Determine the [X, Y] coordinate at the center of the cell enclosing the given text.  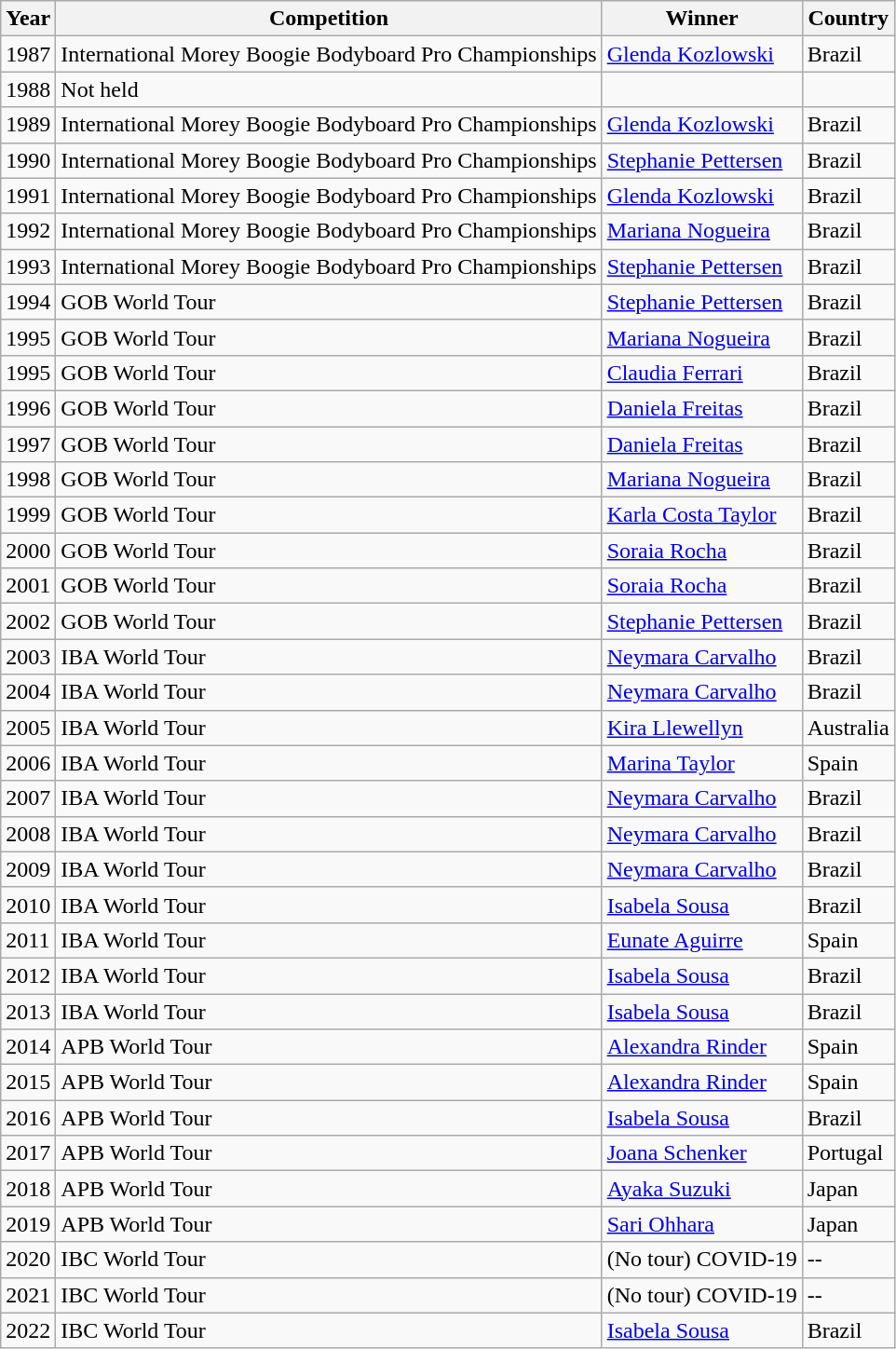
2010 [28, 905]
Marina Taylor [702, 763]
2013 [28, 1011]
Year [28, 19]
2020 [28, 1260]
2008 [28, 834]
2003 [28, 657]
1999 [28, 515]
1987 [28, 54]
1997 [28, 444]
2006 [28, 763]
2021 [28, 1295]
1993 [28, 266]
2016 [28, 1118]
2011 [28, 940]
Portugal [848, 1153]
1991 [28, 196]
2007 [28, 798]
1992 [28, 231]
1994 [28, 302]
2001 [28, 586]
Country [848, 19]
2022 [28, 1330]
2015 [28, 1083]
2014 [28, 1047]
Karla Costa Taylor [702, 515]
Not held [329, 89]
2018 [28, 1189]
2004 [28, 692]
Australia [848, 728]
Winner [702, 19]
Joana Schenker [702, 1153]
2009 [28, 869]
2002 [28, 621]
1996 [28, 408]
1988 [28, 89]
2012 [28, 975]
Competition [329, 19]
Claudia Ferrari [702, 373]
2019 [28, 1224]
1989 [28, 125]
1990 [28, 160]
Kira Llewellyn [702, 728]
2005 [28, 728]
Ayaka Suzuki [702, 1189]
Sari Ohhara [702, 1224]
Eunate Aguirre [702, 940]
1998 [28, 480]
2017 [28, 1153]
2000 [28, 551]
